Extract the (X, Y) coordinate from the center of the cell holding the provided text.  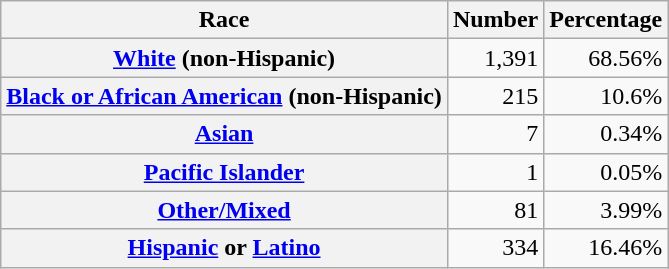
0.05% (606, 172)
215 (495, 96)
3.99% (606, 210)
81 (495, 210)
0.34% (606, 134)
Pacific Islander (224, 172)
Race (224, 20)
10.6% (606, 96)
Asian (224, 134)
Percentage (606, 20)
16.46% (606, 248)
1,391 (495, 58)
1 (495, 172)
Other/Mixed (224, 210)
334 (495, 248)
White (non-Hispanic) (224, 58)
Hispanic or Latino (224, 248)
Black or African American (non-Hispanic) (224, 96)
68.56% (606, 58)
Number (495, 20)
7 (495, 134)
